Return the [X, Y] coordinate for the center point of the cell that contains the specified text.  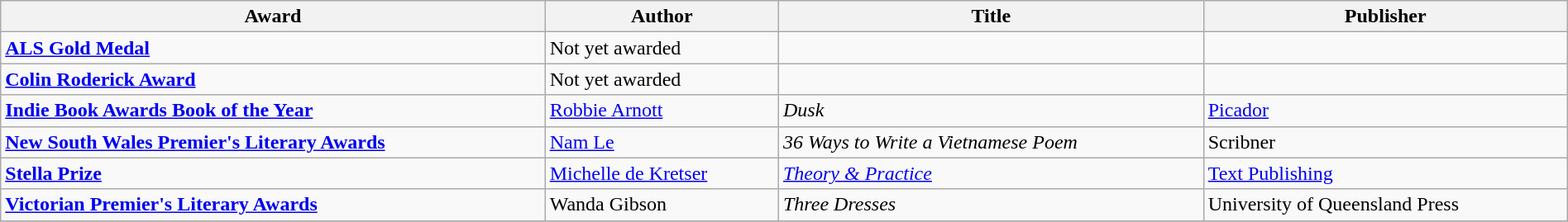
36 Ways to Write a Vietnamese Poem [991, 142]
Stella Prize [273, 173]
Colin Roderick Award [273, 79]
ALS Gold Medal [273, 48]
Title [991, 17]
New South Wales Premier's Literary Awards [273, 142]
Indie Book Awards Book of the Year [273, 111]
Author [662, 17]
Scribner [1385, 142]
Dusk [991, 111]
Victorian Premier's Literary Awards [273, 205]
Picador [1385, 111]
Award [273, 17]
Robbie Arnott [662, 111]
Three Dresses [991, 205]
University of Queensland Press [1385, 205]
Michelle de Kretser [662, 173]
Nam Le [662, 142]
Theory & Practice [991, 173]
Text Publishing [1385, 173]
Wanda Gibson [662, 205]
Publisher [1385, 17]
